Provide the (x, y) coordinate of the cell's center where the given text is located.  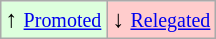
↓ Relegated (162, 20)
↑ Promoted (54, 20)
